Find where the given text appears and provide that cell's center as (x, y) coordinate. 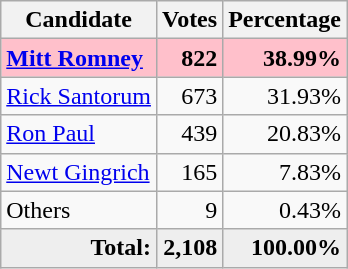
20.83% (285, 134)
822 (189, 58)
165 (189, 172)
31.93% (285, 96)
Ron Paul (79, 134)
Others (79, 210)
Votes (189, 20)
439 (189, 134)
9 (189, 210)
100.00% (285, 248)
Candidate (79, 20)
Percentage (285, 20)
Rick Santorum (79, 96)
673 (189, 96)
38.99% (285, 58)
0.43% (285, 210)
2,108 (189, 248)
Newt Gingrich (79, 172)
Mitt Romney (79, 58)
7.83% (285, 172)
Total: (79, 248)
